Provide the (X, Y) coordinate of the cell's center where the given text is located.  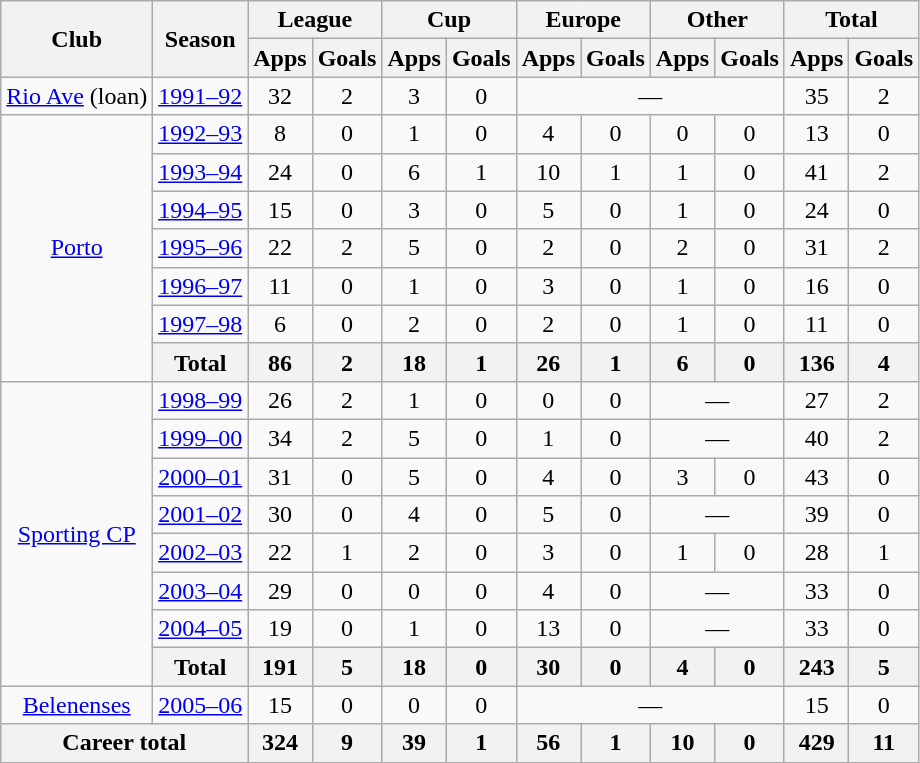
Cup (449, 20)
43 (816, 477)
16 (816, 286)
2000–01 (200, 477)
19 (280, 629)
41 (816, 172)
2001–02 (200, 515)
1993–94 (200, 172)
1995–96 (200, 248)
Belenenses (77, 705)
29 (280, 591)
1991–92 (200, 96)
243 (816, 667)
2002–03 (200, 553)
1996–97 (200, 286)
32 (280, 96)
1992–93 (200, 134)
28 (816, 553)
2004–05 (200, 629)
35 (816, 96)
191 (280, 667)
Porto (77, 248)
27 (816, 400)
1998–99 (200, 400)
429 (816, 743)
86 (280, 362)
9 (347, 743)
136 (816, 362)
Rio Ave (loan) (77, 96)
1994–95 (200, 210)
324 (280, 743)
2003–04 (200, 591)
1999–00 (200, 438)
Career total (124, 743)
40 (816, 438)
Club (77, 39)
2005–06 (200, 705)
56 (548, 743)
Other (717, 20)
Europe (583, 20)
Season (200, 39)
8 (280, 134)
34 (280, 438)
Sporting CP (77, 533)
1997–98 (200, 324)
League (315, 20)
